Return the (X, Y) coordinate for the center point of the cell that contains the specified text.  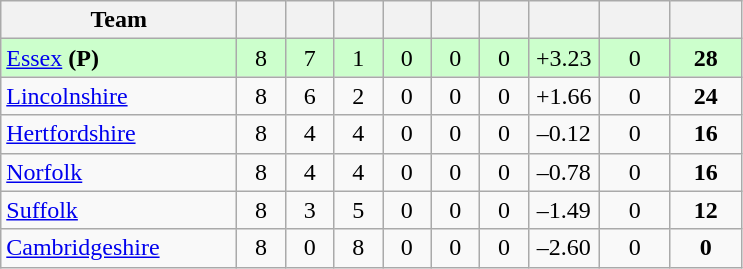
2 (358, 96)
–2.60 (564, 248)
–1.49 (564, 210)
7 (310, 58)
+1.66 (564, 96)
28 (706, 58)
5 (358, 210)
–0.78 (564, 172)
+3.23 (564, 58)
Hertfordshire (119, 134)
1 (358, 58)
Team (119, 20)
24 (706, 96)
3 (310, 210)
Suffolk (119, 210)
Cambridgeshire (119, 248)
Essex (P) (119, 58)
Norfolk (119, 172)
Lincolnshire (119, 96)
6 (310, 96)
–0.12 (564, 134)
12 (706, 210)
